For the text-containing cell, return its midpoint in (X, Y) coordinate format. 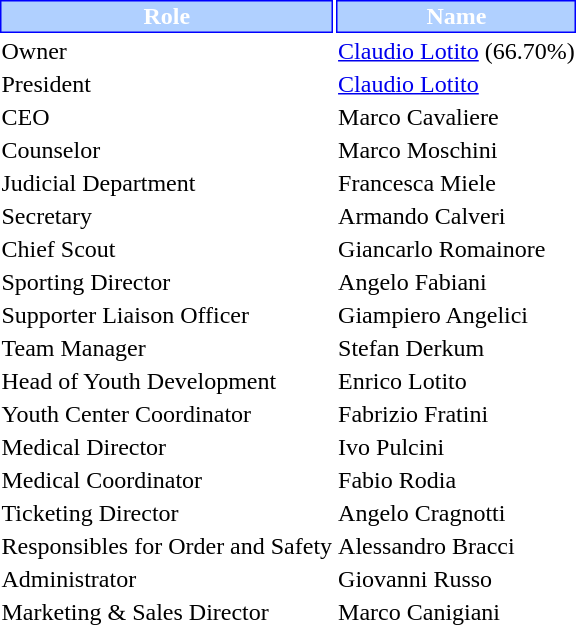
CEO (167, 117)
Chief Scout (167, 249)
President (167, 84)
Secretary (167, 216)
Medical Director (167, 447)
Head of Youth Development (167, 381)
Sporting Director (167, 282)
Medical Coordinator (167, 480)
Responsibles for Order and Safety (167, 546)
Administrator (167, 579)
Team Manager (167, 348)
Counselor (167, 150)
Youth Center Coordinator (167, 414)
Judicial Department (167, 183)
Supporter Liaison Officer (167, 315)
Owner (167, 51)
Role (167, 16)
Ticketing Director (167, 513)
